Capture the cell that displays the provided text and extract its [X, Y] central coordinate. 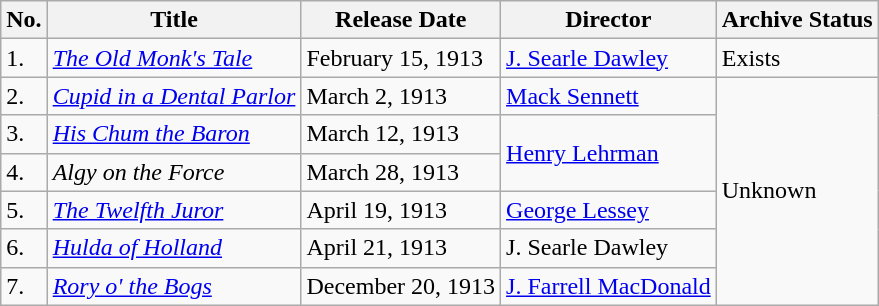
J. Farrell MacDonald [609, 286]
Hulda of Holland [174, 248]
7. [24, 286]
The Twelfth Juror [174, 210]
Rory o' the Bogs [174, 286]
Director [609, 20]
April 19, 1913 [401, 210]
Henry Lehrman [609, 153]
March 2, 1913 [401, 96]
3. [24, 134]
Release Date [401, 20]
5. [24, 210]
April 21, 1913 [401, 248]
6. [24, 248]
March 12, 1913 [401, 134]
His Chum the Baron [174, 134]
The Old Monk's Tale [174, 58]
2. [24, 96]
Mack Sennett [609, 96]
George Lessey [609, 210]
December 20, 1913 [401, 286]
Title [174, 20]
February 15, 1913 [401, 58]
March 28, 1913 [401, 172]
Archive Status [797, 20]
Exists [797, 58]
No. [24, 20]
Unknown [797, 191]
Cupid in a Dental Parlor [174, 96]
1. [24, 58]
4. [24, 172]
Algy on the Force [174, 172]
